Return (X, Y) of the center of cell containing provided text 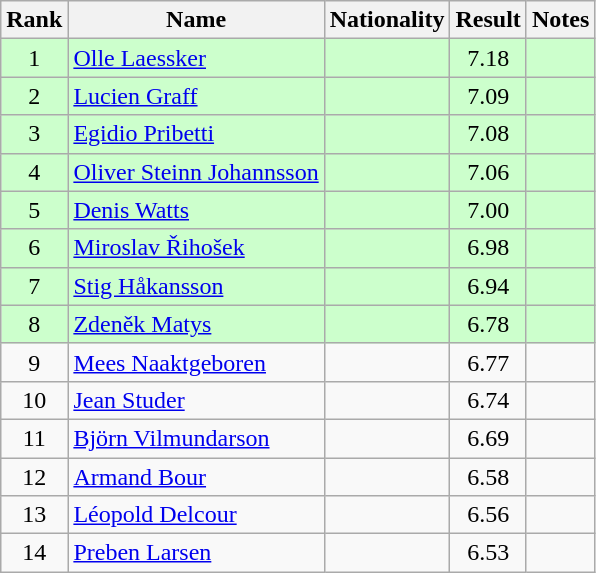
6.56 (488, 515)
Léopold Delcour (196, 515)
4 (34, 172)
Name (196, 20)
Oliver Steinn Johannsson (196, 172)
Zdeněk Matys (196, 324)
2 (34, 96)
6.78 (488, 324)
1 (34, 58)
Notes (560, 20)
14 (34, 553)
6.69 (488, 438)
Result (488, 20)
Nationality (387, 20)
Preben Larsen (196, 553)
7.08 (488, 134)
10 (34, 400)
Björn Vilmundarson (196, 438)
Rank (34, 20)
Stig Håkansson (196, 286)
11 (34, 438)
Armand Bour (196, 477)
7.18 (488, 58)
7.00 (488, 210)
7 (34, 286)
6.74 (488, 400)
Denis Watts (196, 210)
6.94 (488, 286)
Lucien Graff (196, 96)
3 (34, 134)
6 (34, 248)
5 (34, 210)
8 (34, 324)
9 (34, 362)
Mees Naaktgeboren (196, 362)
13 (34, 515)
6.53 (488, 553)
7.09 (488, 96)
12 (34, 477)
7.06 (488, 172)
6.98 (488, 248)
Jean Studer (196, 400)
6.58 (488, 477)
Miroslav Řihošek (196, 248)
Egidio Pribetti (196, 134)
6.77 (488, 362)
Olle Laessker (196, 58)
